Locate the cell with the specified text and output its [x, y] center coordinate. 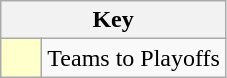
Key [114, 20]
Teams to Playoffs [134, 58]
